Find where the given text appears and provide that cell's center as [x, y] coordinate. 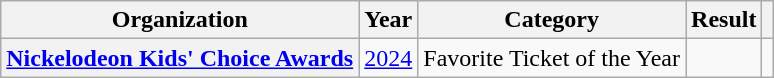
Year [388, 20]
Category [552, 20]
Result [724, 20]
2024 [388, 58]
Nickelodeon Kids' Choice Awards [180, 58]
Favorite Ticket of the Year [552, 58]
Organization [180, 20]
